Extract the (X, Y) coordinate from the center of the cell holding the provided text.  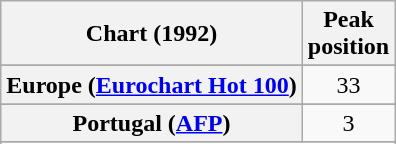
3 (348, 123)
Portugal (AFP) (152, 123)
Peakposition (348, 34)
33 (348, 85)
Europe (Eurochart Hot 100) (152, 85)
Chart (1992) (152, 34)
